Capture the cell that displays the provided text and extract its (X, Y) central coordinate. 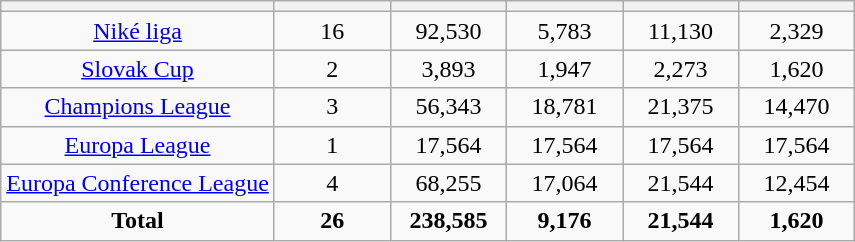
2 (332, 69)
238,585 (448, 221)
18,781 (564, 107)
92,530 (448, 31)
56,343 (448, 107)
26 (332, 221)
Europa Conference League (138, 183)
17,064 (564, 183)
Total (138, 221)
1,947 (564, 69)
12,454 (797, 183)
68,255 (448, 183)
Champions League (138, 107)
Slovak Cup (138, 69)
5,783 (564, 31)
Europa League (138, 145)
Niké liga (138, 31)
3,893 (448, 69)
14,470 (797, 107)
16 (332, 31)
9,176 (564, 221)
2,273 (681, 69)
4 (332, 183)
21,375 (681, 107)
1 (332, 145)
11,130 (681, 31)
2,329 (797, 31)
3 (332, 107)
